Determine the (X, Y) coordinate at the center of the cell enclosing the given text.  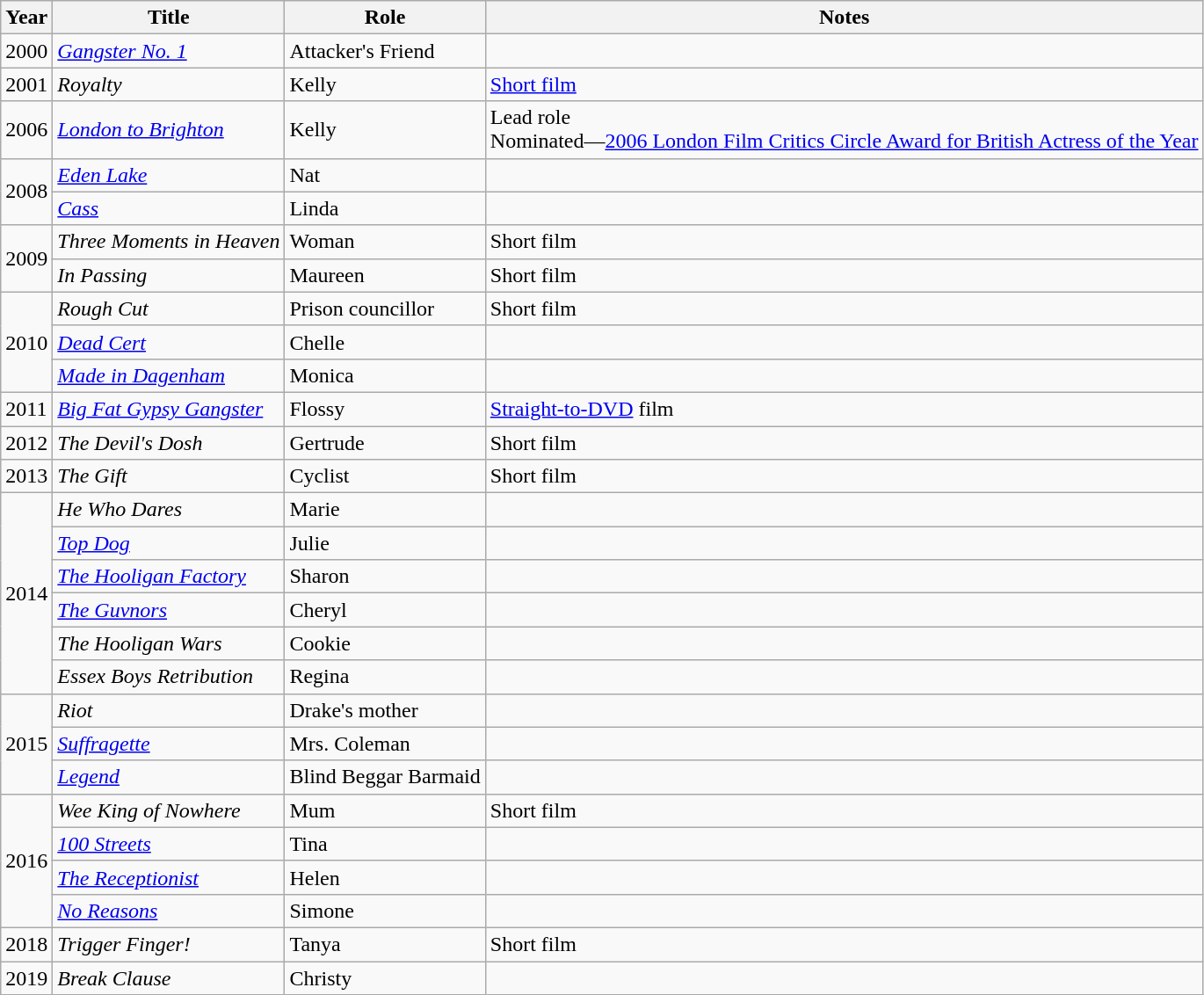
No Reasons (169, 911)
2018 (26, 944)
Legend (169, 777)
In Passing (169, 275)
Straight-to-DVD film (844, 409)
Suffragette (169, 744)
Cheryl (385, 610)
Marie (385, 510)
Big Fat Gypsy Gangster (169, 409)
2011 (26, 409)
Cass (169, 208)
Riot (169, 710)
The Receptionist (169, 877)
Helen (385, 877)
Chelle (385, 342)
Gertrude (385, 442)
Essex Boys Retribution (169, 677)
The Hooligan Factory (169, 577)
Christy (385, 978)
2000 (26, 51)
2015 (26, 744)
The Devil's Dosh (169, 442)
Nat (385, 175)
Made in Dagenham (169, 375)
Gangster No. 1 (169, 51)
2012 (26, 442)
Rough Cut (169, 309)
Tanya (385, 944)
2006 (26, 130)
Drake's mother (385, 710)
London to Brighton (169, 130)
Royalty (169, 84)
2013 (26, 476)
Cyclist (385, 476)
2014 (26, 593)
Role (385, 18)
2001 (26, 84)
2019 (26, 978)
Break Clause (169, 978)
Tina (385, 844)
Maureen (385, 275)
Blind Beggar Barmaid (385, 777)
The Hooligan Wars (169, 643)
Linda (385, 208)
2009 (26, 258)
Monica (385, 375)
Dead Cert (169, 342)
Trigger Finger! (169, 944)
Lead roleNominated—2006 London Film Critics Circle Award for British Actress of the Year (844, 130)
The Guvnors (169, 610)
100 Streets (169, 844)
Cookie (385, 643)
Prison councillor (385, 309)
Wee King of Nowhere (169, 810)
Attacker's Friend (385, 51)
Top Dog (169, 543)
Regina (385, 677)
The Gift (169, 476)
2016 (26, 861)
2010 (26, 342)
Mum (385, 810)
He Who Dares (169, 510)
Simone (385, 911)
Sharon (385, 577)
Notes (844, 18)
2008 (26, 192)
Mrs. Coleman (385, 744)
Flossy (385, 409)
Three Moments in Heaven (169, 242)
Woman (385, 242)
Eden Lake (169, 175)
Julie (385, 543)
Title (169, 18)
Year (26, 18)
